Pinpoint the cell where the given text exists, returning its [X, Y] midpoint coordinate. 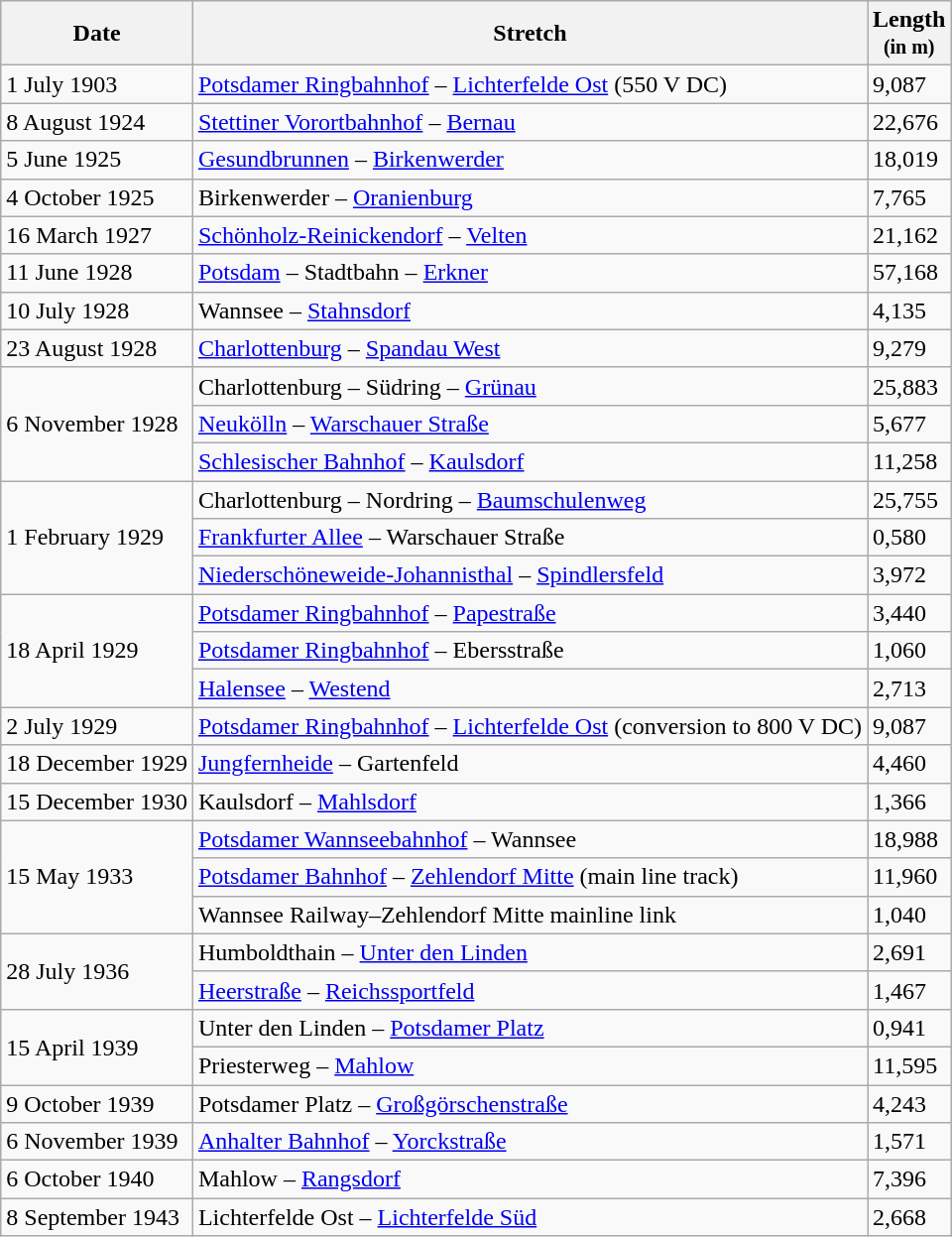
1,060 [908, 651]
3,972 [908, 575]
6 November 1928 [97, 424]
11,595 [908, 1065]
6 November 1939 [97, 1142]
Potsdamer Ringbahnhof – Ebersstraße [530, 651]
Length(in m) [908, 34]
1,040 [908, 915]
4,243 [908, 1104]
11 June 1928 [97, 273]
11,960 [908, 877]
Charlottenburg – Südring – Grünau [530, 386]
18 April 1929 [97, 651]
Potsdamer Ringbahnhof – Lichterfelde Ost (conversion to 800 V DC) [530, 726]
Unter den Linden – Potsdamer Platz [530, 1028]
2,713 [908, 688]
7,396 [908, 1179]
Stettiner Vorortbahnhof – Bernau [530, 122]
28 July 1936 [97, 971]
Wannsee – Stahnsdorf [530, 310]
Charlottenburg – Nordring – Baumschulenweg [530, 499]
Stretch [530, 34]
1,571 [908, 1142]
Gesundbrunnen – Birkenwerder [530, 160]
Birkenwerder – Oranienburg [530, 197]
25,883 [908, 386]
25,755 [908, 499]
Halensee – Westend [530, 688]
16 March 1927 [97, 235]
8 August 1924 [97, 122]
Frankfurter Allee – Warschauer Straße [530, 538]
Wannsee Railway–Zehlendorf Mitte mainline link [530, 915]
8 September 1943 [97, 1217]
18,019 [908, 160]
15 May 1933 [97, 877]
57,168 [908, 273]
9 October 1939 [97, 1104]
1 February 1929 [97, 537]
Neukölln – Warschauer Straße [530, 424]
Lichterfelde Ost – Lichterfelde Süd [530, 1217]
Potsdamer Bahnhof – Zehlendorf Mitte (main line track) [530, 877]
5,677 [908, 424]
1,467 [908, 990]
2,668 [908, 1217]
Charlottenburg – Spandau West [530, 348]
Potsdam – Stadtbahn – Erkner [530, 273]
Potsdamer Ringbahnhof – Papestraße [530, 613]
Anhalter Bahnhof – Yorckstraße [530, 1142]
11,258 [908, 461]
2 July 1929 [97, 726]
Niederschöneweide-Johannisthal – Spindlersfeld [530, 575]
Priesterweg – Mahlow [530, 1065]
Potsdamer Platz – Großgörschenstraße [530, 1104]
6 October 1940 [97, 1179]
18,988 [908, 839]
18 December 1929 [97, 764]
Kaulsdorf – Mahlsdorf [530, 802]
Heerstraße – Reichssportfeld [530, 990]
5 June 1925 [97, 160]
10 July 1928 [97, 310]
Schönholz-Reinickendorf – Velten [530, 235]
0,580 [908, 538]
21,162 [908, 235]
22,676 [908, 122]
0,941 [908, 1028]
4,460 [908, 764]
1 July 1903 [97, 84]
Date [97, 34]
15 April 1939 [97, 1047]
9,279 [908, 348]
Schlesischer Bahnhof – Kaulsdorf [530, 461]
4 October 1925 [97, 197]
1,366 [908, 802]
3,440 [908, 613]
Potsdamer Ringbahnhof – Lichterfelde Ost (550 V DC) [530, 84]
15 December 1930 [97, 802]
7,765 [908, 197]
Humboldthain – Unter den Linden [530, 952]
2,691 [908, 952]
Potsdamer Wannseebahnhof – Wannsee [530, 839]
4,135 [908, 310]
Mahlow – Rangsdorf [530, 1179]
Jungfernheide – Gartenfeld [530, 764]
23 August 1928 [97, 348]
